Extract the (x, y) coordinate from the center of the cell holding the provided text.  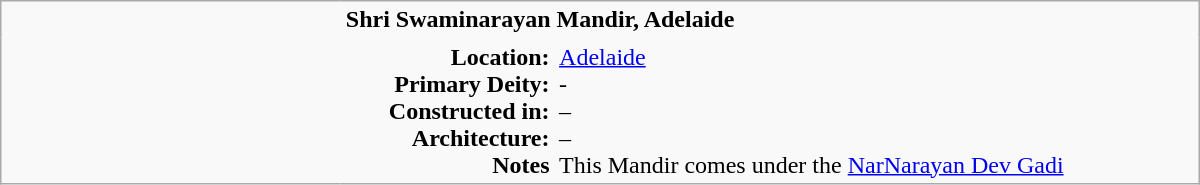
Adelaide - – – This Mandir comes under the NarNarayan Dev Gadi (876, 110)
Location: Primary Deity:Constructed in:Architecture:Notes (448, 110)
Shri Swaminarayan Mandir, Adelaide (770, 20)
